Extract the [x, y] coordinate from the center of the cell holding the provided text.  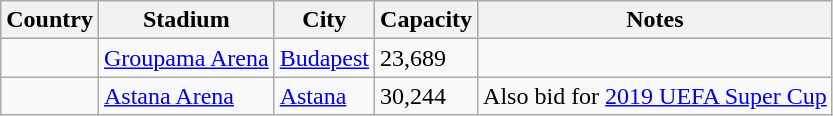
Astana Arena [186, 96]
Budapest [324, 58]
Capacity [426, 20]
Stadium [186, 20]
Country [50, 20]
Also bid for 2019 UEFA Super Cup [656, 96]
Groupama Arena [186, 58]
30,244 [426, 96]
Notes [656, 20]
City [324, 20]
23,689 [426, 58]
Astana [324, 96]
